Pinpoint the cell where the given text exists, returning its (x, y) midpoint coordinate. 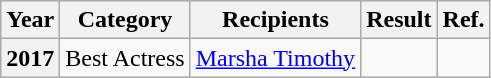
Year (30, 20)
Marsha Timothy (275, 58)
Result (399, 20)
2017 (30, 58)
Category (125, 20)
Recipients (275, 20)
Ref. (464, 20)
Best Actress (125, 58)
